Determine the [x, y] coordinate at the center of the cell enclosing the given text.  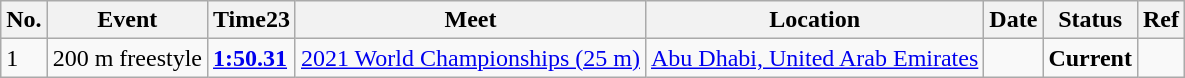
Status [1090, 20]
200 m freestyle [127, 58]
Abu Dhabi, United Arab Emirates [814, 58]
Meet [470, 20]
Time23 [252, 20]
1 [24, 58]
Current [1090, 58]
2021 World Championships (25 m) [470, 58]
Date [1014, 20]
No. [24, 20]
Ref [1160, 20]
Location [814, 20]
Event [127, 20]
1:50.31 [252, 58]
